Search for the cell housing the specified text and yield its (x, y) center coordinate. 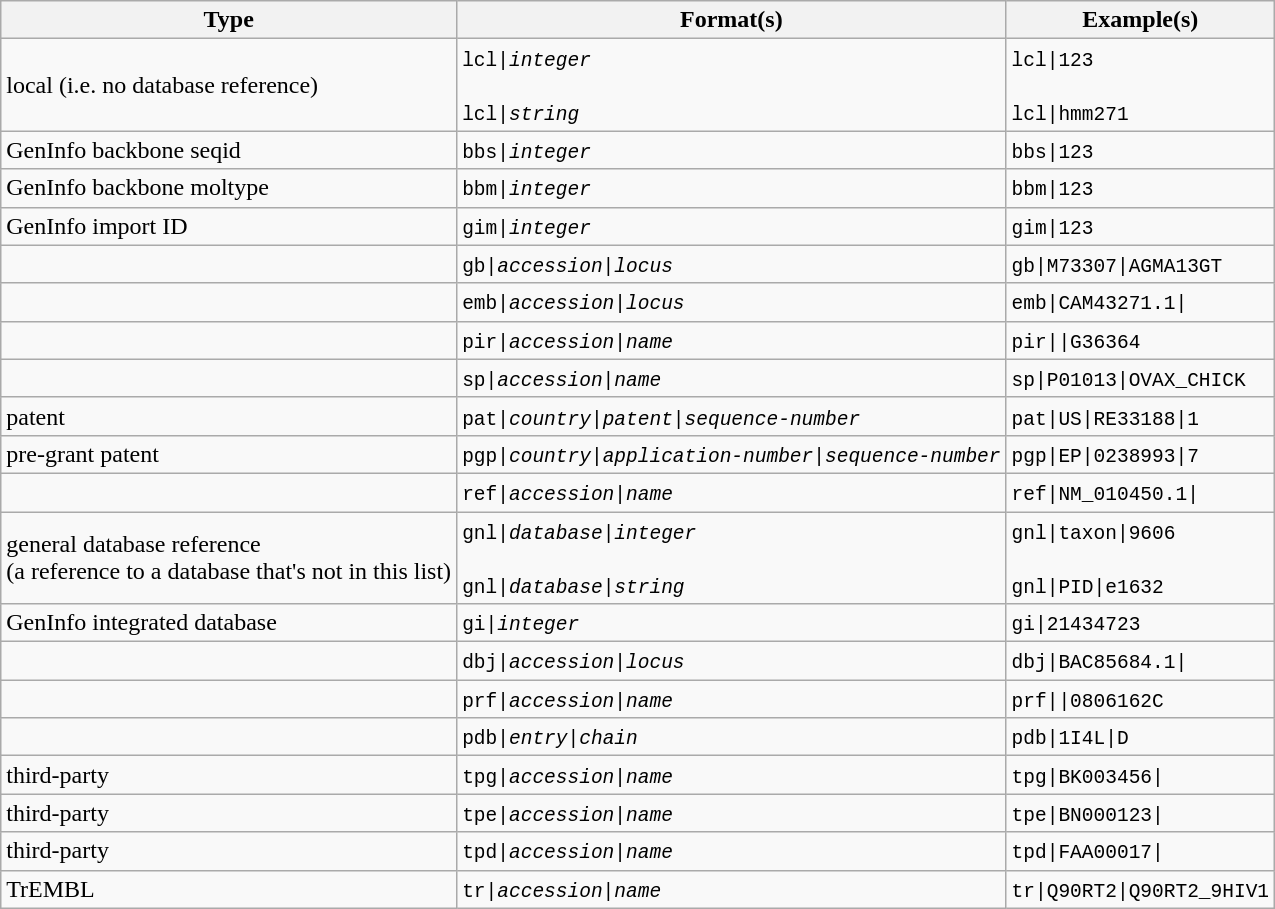
sp|P01013|OVAX_CHICK (1140, 378)
tpg|accession|name (732, 775)
prf|accession|name (732, 699)
gi|integer (732, 623)
GenInfo import ID (229, 226)
tpe|BN000123| (1140, 813)
gb|M73307|AGMA13GT (1140, 264)
tr|Q90RT2|Q90RT2_9HIV1 (1140, 889)
Format(s) (732, 20)
dbj|accession|locus (732, 661)
patent (229, 416)
prf||0806162C (1140, 699)
ref|NM_010450.1| (1140, 492)
gnl|database|integergnl|database|string (732, 558)
pir||G36364 (1140, 340)
gb|accession|locus (732, 264)
bbm|integer (732, 188)
pgp|EP|0238993|7 (1140, 454)
Type (229, 20)
TrEMBL (229, 889)
emb|CAM43271.1| (1140, 302)
dbj|BAC85684.1| (1140, 661)
local (i.e. no database reference) (229, 85)
bbs|123 (1140, 150)
Example(s) (1140, 20)
tpd|FAA00017| (1140, 851)
lcl|integerlcl|string (732, 85)
tr|accession|name (732, 889)
pir|accession|name (732, 340)
tpd|accession|name (732, 851)
bbm|123 (1140, 188)
lcl|123lcl|hmm271 (1140, 85)
general database reference(a reference to a database that's not in this list) (229, 558)
tpe|accession|name (732, 813)
pdb|1I4L|D (1140, 737)
GenInfo backbone seqid (229, 150)
pat|country|patent|sequence-number (732, 416)
GenInfo backbone moltype (229, 188)
ref|accession|name (732, 492)
gim|integer (732, 226)
gim|123 (1140, 226)
pre-grant patent (229, 454)
tpg|BK003456| (1140, 775)
pat|US|RE33188|1 (1140, 416)
pdb|entry|chain (732, 737)
emb|accession|locus (732, 302)
GenInfo integrated database (229, 623)
pgp|country|application-number|sequence-number (732, 454)
sp|accession|name (732, 378)
bbs|integer (732, 150)
gi|21434723 (1140, 623)
gnl|taxon|9606gnl|PID|e1632 (1140, 558)
